Output the [x, y] coordinate of the center of the cell containing the given text.  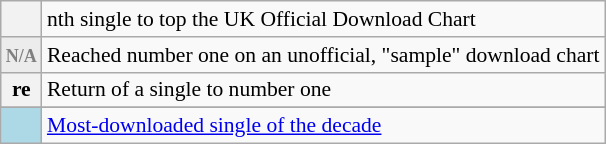
Most-downloaded single of the decade [324, 126]
Return of a single to number one [324, 90]
nth single to top the UK Official Download Chart [324, 19]
Reached number one on an unofficial, "sample" download chart [324, 55]
N/A [22, 55]
re [22, 90]
